Return (X, Y) of the center of cell containing provided text 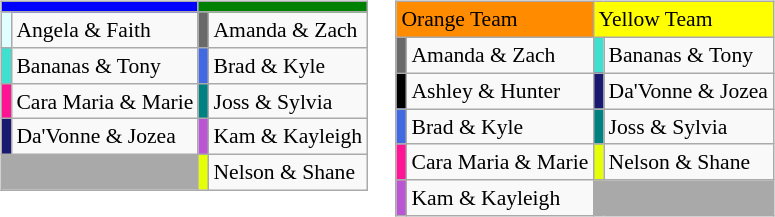
Angela & Faith (104, 30)
Yellow Team (683, 20)
Ashley & Hunter (500, 91)
Orange Team (494, 20)
